Return the (x, y) coordinate for the center point of the cell that contains the specified text.  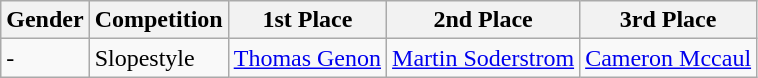
1st Place (307, 20)
Thomas Genon (307, 58)
Gender (45, 20)
Cameron Mccaul (668, 58)
Competition (158, 20)
Slopestyle (158, 58)
Martin Soderstrom (484, 58)
3rd Place (668, 20)
- (45, 58)
2nd Place (484, 20)
